Return [x, y] of the center of cell containing provided text 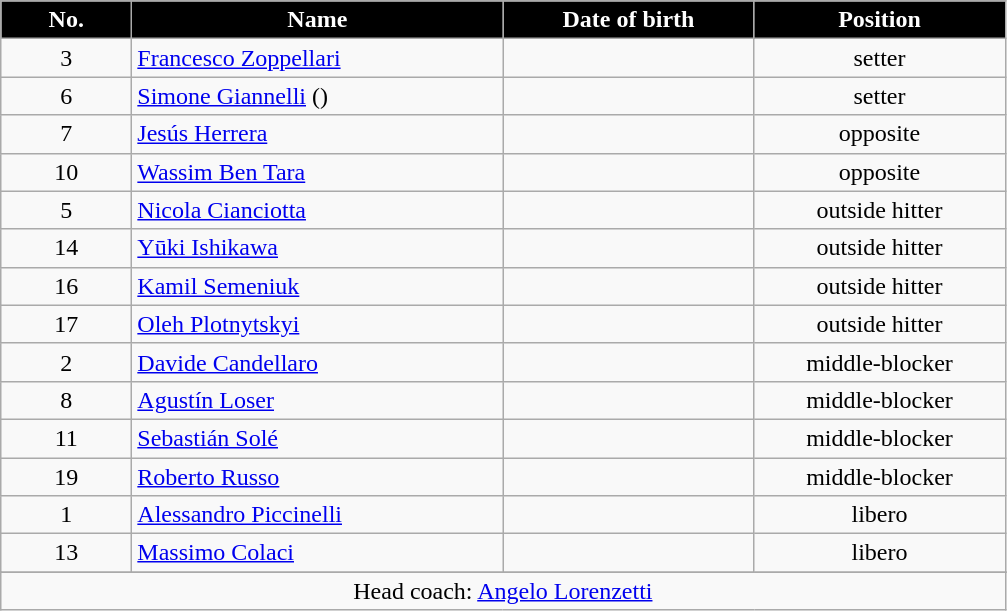
Yūki Ishikawa [318, 248]
Roberto Russo [318, 477]
Massimo Colaci [318, 553]
13 [66, 553]
5 [66, 210]
3 [66, 58]
16 [66, 286]
Position [880, 20]
Jesús Herrera [318, 134]
Simone Giannelli () [318, 96]
8 [66, 400]
7 [66, 134]
Date of birth [628, 20]
Head coach: Angelo Lorenzetti [503, 591]
Davide Candellaro [318, 362]
Name [318, 20]
No. [66, 20]
19 [66, 477]
Wassim Ben Tara [318, 172]
2 [66, 362]
14 [66, 248]
1 [66, 515]
Agustín Loser [318, 400]
10 [66, 172]
Kamil Semeniuk [318, 286]
Oleh Plotnytskyi [318, 324]
11 [66, 438]
Sebastián Solé [318, 438]
17 [66, 324]
Alessandro Piccinelli [318, 515]
Nicola Cianciotta [318, 210]
6 [66, 96]
Francesco Zoppellari [318, 58]
